Identify which cell holds the provided text, then report its (x, y) central coordinate. 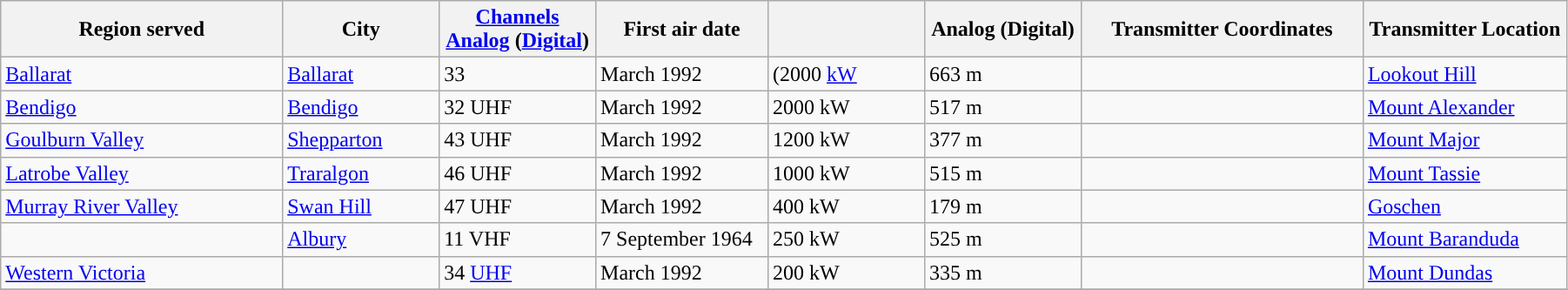
7 September 1964 (682, 239)
47 UHF (518, 206)
525 m (1002, 239)
Mount Alexander (1464, 107)
200 kW (847, 273)
400 kW (847, 206)
33 (518, 74)
2000 kW (847, 107)
250 kW (847, 239)
Western Victoria (142, 273)
179 m (1002, 206)
1200 kW (847, 140)
Traralgon (361, 173)
Region served (142, 30)
Channels Analog (Digital) (518, 30)
Latrobe Valley (142, 173)
First air date (682, 30)
11 VHF (518, 239)
43 UHF (518, 140)
Mount Major (1464, 140)
Goschen (1464, 206)
Goulburn Valley (142, 140)
Transmitter Coordinates (1222, 30)
Mount Baranduda (1464, 239)
Lookout Hill (1464, 74)
City (361, 30)
46 UHF (518, 173)
Shepparton (361, 140)
515 m (1002, 173)
663 m (1002, 74)
Mount Tassie (1464, 173)
Mount Dundas (1464, 273)
(2000 kW (847, 74)
Transmitter Location (1464, 30)
34 UHF (518, 273)
377 m (1002, 140)
517 m (1002, 107)
Swan Hill (361, 206)
Analog (Digital) (1002, 30)
1000 kW (847, 173)
Albury (361, 239)
32 UHF (518, 107)
Murray River Valley (142, 206)
335 m (1002, 273)
